Find where the given text appears and provide that cell's center as [x, y] coordinate. 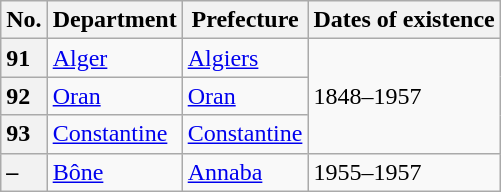
92 [24, 96]
Bône [114, 172]
91 [24, 58]
Prefecture [245, 20]
– [24, 172]
Algiers [245, 58]
1848–1957 [404, 96]
1955–1957 [404, 172]
Dates of existence [404, 20]
No. [24, 20]
93 [24, 134]
Department [114, 20]
Annaba [245, 172]
Alger [114, 58]
